For the text-containing cell, return its midpoint in (X, Y) coordinate format. 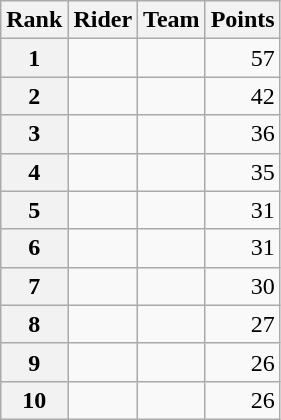
4 (34, 172)
Rank (34, 20)
Rider (103, 20)
10 (34, 400)
36 (242, 134)
Team (172, 20)
5 (34, 210)
9 (34, 362)
35 (242, 172)
3 (34, 134)
42 (242, 96)
2 (34, 96)
27 (242, 324)
6 (34, 248)
8 (34, 324)
7 (34, 286)
30 (242, 286)
Points (242, 20)
1 (34, 58)
57 (242, 58)
